Provide the [x, y] coordinate of the cell's center where the given text is located.  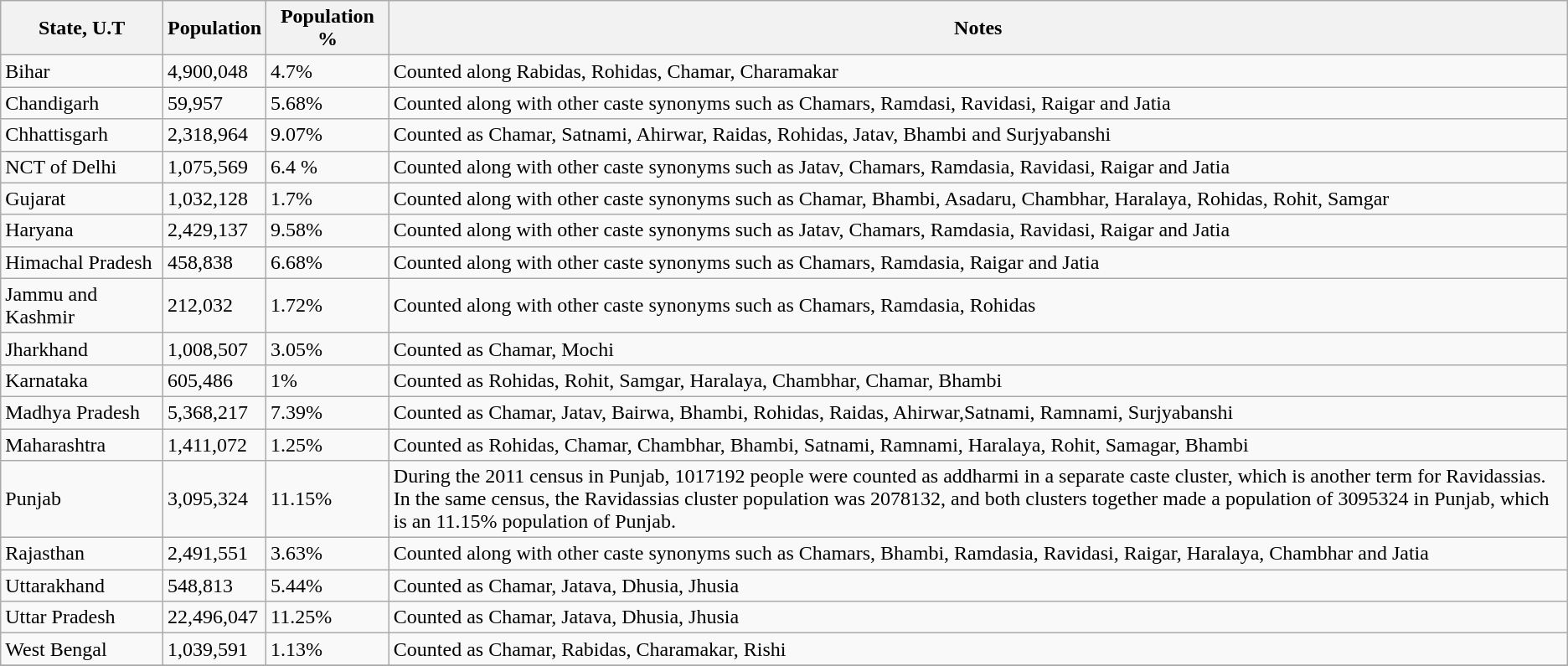
Haryana [82, 230]
Notes [978, 28]
5.68% [328, 103]
NCT of Delhi [82, 167]
6.4 % [328, 167]
9.58% [328, 230]
1.72% [328, 305]
605,486 [214, 380]
Jammu and Kashmir [82, 305]
1.25% [328, 445]
Rajasthan [82, 554]
4,900,048 [214, 71]
Counted along Rabidas, Rohidas, Chamar, Charamakar [978, 71]
1,032,128 [214, 199]
2,429,137 [214, 230]
State, U.T [82, 28]
Madhya Pradesh [82, 412]
2,318,964 [214, 135]
3.05% [328, 348]
5,368,217 [214, 412]
Maharashtra [82, 445]
11.25% [328, 617]
Counted as Chamar, Satnami, Ahirwar, Raidas, Rohidas, Jatav, Bhambi and Surjyabanshi [978, 135]
11.15% [328, 499]
Himachal Pradesh [82, 262]
Counted as Chamar, Jatav, Bairwa, Bhambi, Rohidas, Raidas, Ahirwar,Satnami, Ramnami, Surjyabanshi [978, 412]
Counted along with other caste synonyms such as Chamars, Ramdasia, Raigar and Jatia [978, 262]
Punjab [82, 499]
212,032 [214, 305]
Counted as Chamar, Rabidas, Charamakar, Rishi [978, 649]
Counted along with other caste synonyms such as Chamar, Bhambi, Asadaru, Chambhar, Haralaya, Rohidas, Rohit, Samgar [978, 199]
1,075,569 [214, 167]
Chandigarh [82, 103]
Counted along with other caste synonyms such as Chamars, Ramdasi, Ravidasi, Raigar and Jatia [978, 103]
Chhattisgarh [82, 135]
Population % [328, 28]
4.7% [328, 71]
5.44% [328, 586]
Uttar Pradesh [82, 617]
Uttarakhand [82, 586]
1,039,591 [214, 649]
1.7% [328, 199]
Counted along with other caste synonyms such as Chamars, Ramdasia, Rohidas [978, 305]
1% [328, 380]
Karnataka [82, 380]
Population [214, 28]
548,813 [214, 586]
22,496,047 [214, 617]
7.39% [328, 412]
Jharkhand [82, 348]
1,008,507 [214, 348]
Bihar [82, 71]
458,838 [214, 262]
2,491,551 [214, 554]
West Bengal [82, 649]
Counted as Rohidas, Rohit, Samgar, Haralaya, Chambhar, Chamar, Bhambi [978, 380]
1,411,072 [214, 445]
59,957 [214, 103]
6.68% [328, 262]
9.07% [328, 135]
3,095,324 [214, 499]
3.63% [328, 554]
Counted as Rohidas, Chamar, Chambhar, Bhambi, Satnami, Ramnami, Haralaya, Rohit, Samagar, Bhambi [978, 445]
Counted as Chamar, Mochi [978, 348]
1.13% [328, 649]
Counted along with other caste synonyms such as Chamars, Bhambi, Ramdasia, Ravidasi, Raigar, Haralaya, Chambhar and Jatia [978, 554]
Gujarat [82, 199]
